Detect which cell encompasses the target text, then output its [x, y] center coordinate. 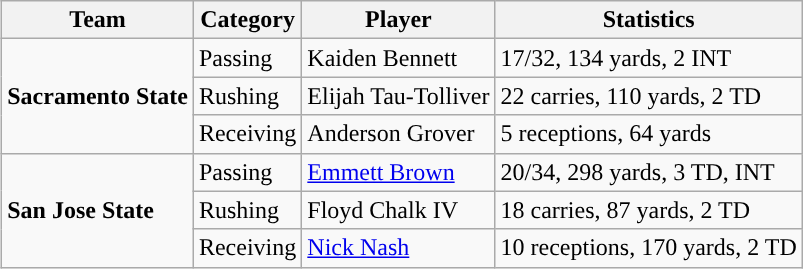
Floyd Chalk IV [398, 210]
Anderson Grover [398, 134]
San Jose State [98, 210]
Elijah Tau-Tolliver [398, 96]
Statistics [648, 20]
Nick Nash [398, 248]
Team [98, 20]
Emmett Brown [398, 172]
18 carries, 87 yards, 2 TD [648, 210]
Player [398, 20]
Sacramento State [98, 96]
10 receptions, 170 yards, 2 TD [648, 248]
Kaiden Bennett [398, 58]
22 carries, 110 yards, 2 TD [648, 96]
5 receptions, 64 yards [648, 134]
20/34, 298 yards, 3 TD, INT [648, 172]
Category [247, 20]
17/32, 134 yards, 2 INT [648, 58]
